Determine the (x, y) coordinate at the center of the cell enclosing the given text.  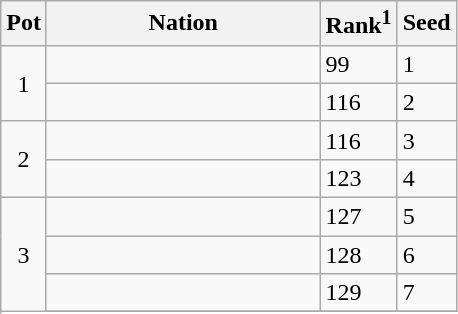
123 (358, 178)
99 (358, 64)
Seed (426, 24)
Pot (24, 24)
5 (426, 217)
6 (426, 255)
Nation (183, 24)
7 (426, 293)
129 (358, 293)
Rank1 (358, 24)
128 (358, 255)
4 (426, 178)
127 (358, 217)
